Output the (X, Y) coordinate of the center of the cell containing the given text.  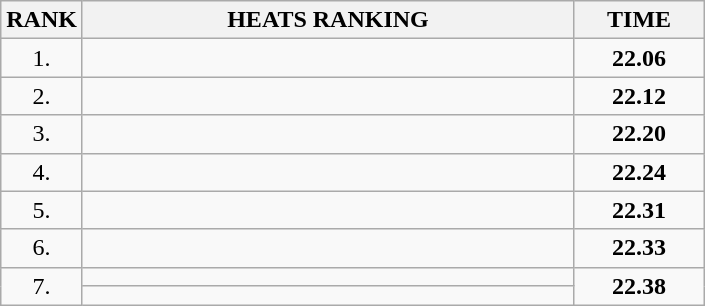
6. (42, 248)
1. (42, 58)
22.20 (640, 134)
5. (42, 210)
HEATS RANKING (328, 20)
22.31 (640, 210)
7. (42, 286)
TIME (640, 20)
3. (42, 134)
22.12 (640, 96)
22.24 (640, 172)
22.06 (640, 58)
22.38 (640, 286)
22.33 (640, 248)
4. (42, 172)
2. (42, 96)
RANK (42, 20)
